Detect which cell encompasses the target text, then output its [X, Y] center coordinate. 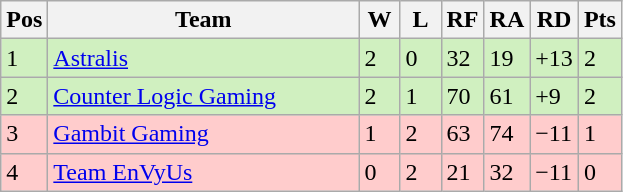
RA [507, 20]
63 [462, 134]
L [420, 20]
19 [507, 58]
70 [462, 96]
+9 [554, 96]
21 [462, 172]
W [380, 20]
Astralis [204, 58]
4 [24, 172]
74 [507, 134]
61 [507, 96]
+13 [554, 58]
Gambit Gaming [204, 134]
Pos [24, 20]
RF [462, 20]
Pts [600, 20]
RD [554, 20]
Team EnVyUs [204, 172]
Counter Logic Gaming [204, 96]
Team [204, 20]
3 [24, 134]
